From the cell containing the given text, extract its center point as [X, Y] coordinate. 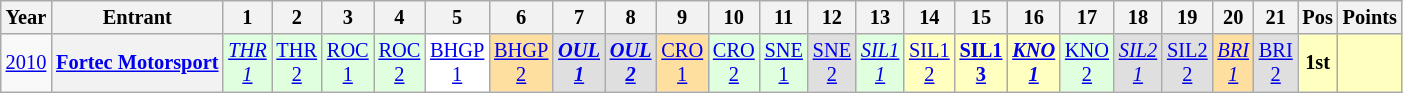
Entrant [137, 17]
15 [982, 17]
ROC2 [400, 63]
CRO2 [734, 63]
16 [1034, 17]
8 [631, 17]
6 [521, 17]
KNO2 [1087, 63]
Fortec Motorsport [137, 63]
4 [400, 17]
SIL11 [880, 63]
9 [682, 17]
OUL2 [631, 63]
SNE1 [784, 63]
SNE2 [832, 63]
1 [247, 17]
BHGP2 [521, 63]
1st [1318, 63]
KNO1 [1034, 63]
Pos [1318, 17]
20 [1232, 17]
5 [457, 17]
Year [26, 17]
17 [1087, 17]
11 [784, 17]
SIL21 [1138, 63]
3 [348, 17]
19 [1187, 17]
14 [929, 17]
2010 [26, 63]
BRI2 [1276, 63]
SIL12 [929, 63]
SIL22 [1187, 63]
21 [1276, 17]
CRO1 [682, 63]
2 [297, 17]
OUL1 [579, 63]
Points [1370, 17]
18 [1138, 17]
SIL13 [982, 63]
ROC1 [348, 63]
BHGP1 [457, 63]
13 [880, 17]
THR2 [297, 63]
THR1 [247, 63]
7 [579, 17]
12 [832, 17]
BRI1 [1232, 63]
10 [734, 17]
